Capture the cell that displays the provided text and extract its [X, Y] central coordinate. 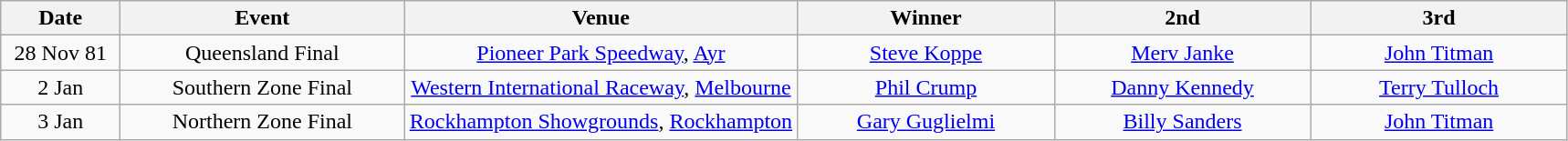
Rockhampton Showgrounds, Rockhampton [601, 122]
2nd [1183, 18]
28 Nov 81 [60, 53]
Phil Crump [925, 87]
Northern Zone Final [263, 122]
Steve Koppe [925, 53]
3rd [1438, 18]
Danny Kennedy [1183, 87]
Queensland Final [263, 53]
Gary Guglielmi [925, 122]
Western International Raceway, Melbourne [601, 87]
Winner [925, 18]
Billy Sanders [1183, 122]
Date [60, 18]
3 Jan [60, 122]
Terry Tulloch [1438, 87]
Venue [601, 18]
2 Jan [60, 87]
Event [263, 18]
Pioneer Park Speedway, Ayr [601, 53]
Southern Zone Final [263, 87]
Merv Janke [1183, 53]
